Detect which cell encompasses the target text, then output its (X, Y) center coordinate. 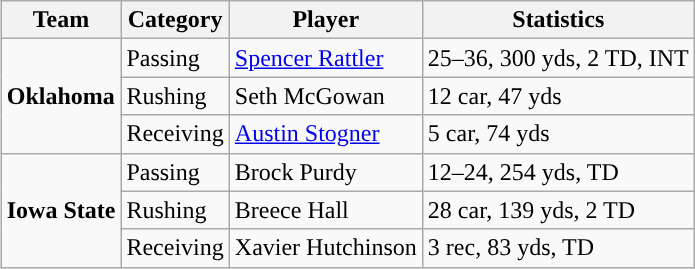
Statistics (558, 20)
12 car, 47 yds (558, 96)
Oklahoma (61, 96)
Brock Purdy (326, 172)
5 car, 74 yds (558, 134)
Category (175, 20)
28 car, 139 yds, 2 TD (558, 210)
Seth McGowan (326, 96)
Spencer Rattler (326, 58)
Iowa State (61, 210)
Xavier Hutchinson (326, 248)
Player (326, 20)
3 rec, 83 yds, TD (558, 248)
Team (61, 20)
Austin Stogner (326, 134)
12–24, 254 yds, TD (558, 172)
25–36, 300 yds, 2 TD, INT (558, 58)
Breece Hall (326, 210)
